Find where the given text appears and provide that cell's center as (X, Y) coordinate. 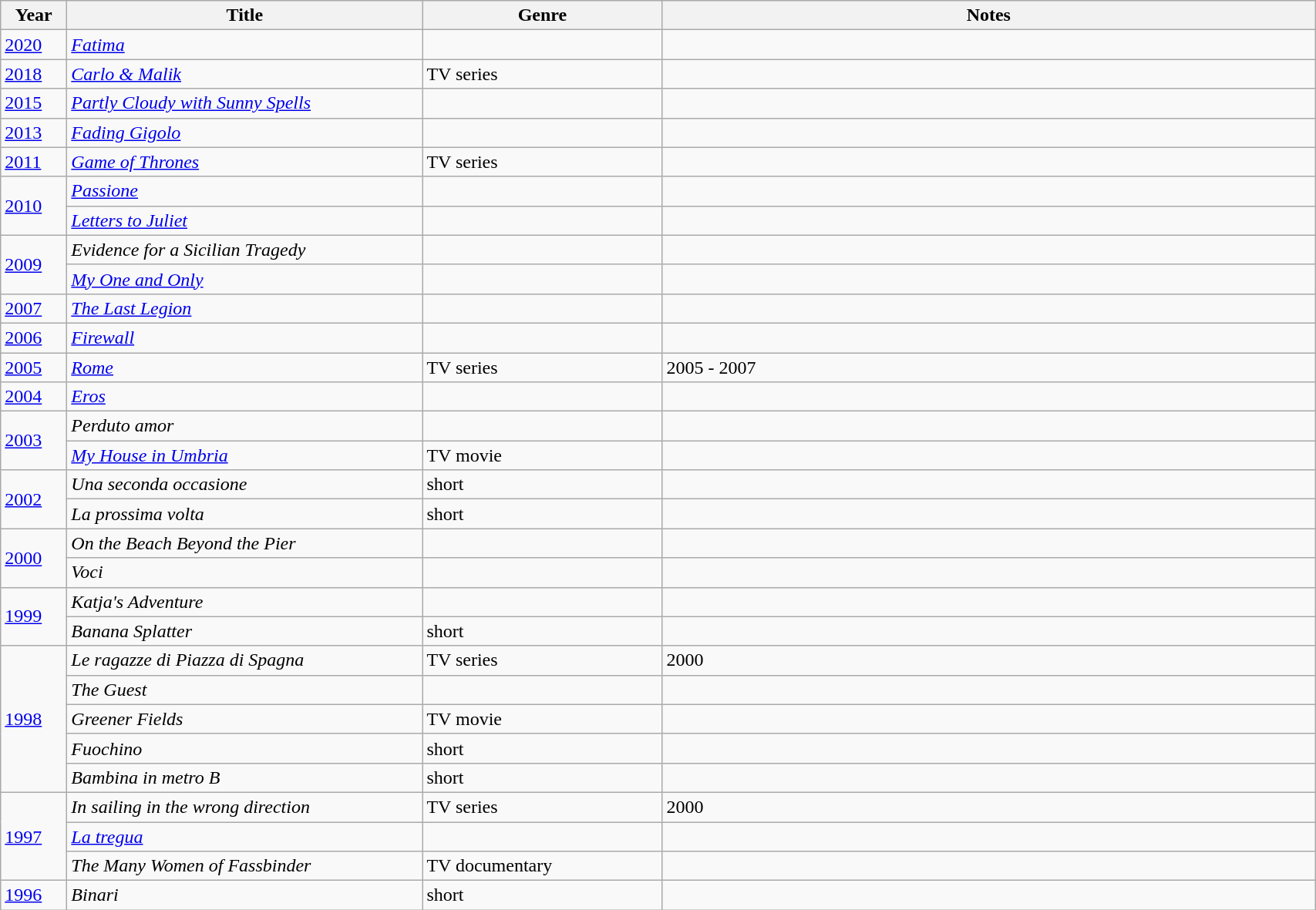
Notes (988, 15)
1999 (34, 616)
2007 (34, 308)
2005 - 2007 (988, 368)
Year (34, 15)
Game of Thrones (245, 162)
The Guest (245, 690)
2006 (34, 337)
Una seconda occasione (245, 485)
Carlo & Malik (245, 74)
Passione (245, 191)
La tregua (245, 836)
Rome (245, 368)
2009 (34, 264)
2003 (34, 441)
2020 (34, 45)
2002 (34, 499)
Bambina in metro B (245, 777)
Letters to Juliet (245, 220)
Le ragazze di Piazza di Spagna (245, 660)
Partly Cloudy with Sunny Spells (245, 103)
1997 (34, 836)
Evidence for a Sicilian Tragedy (245, 250)
Title (245, 15)
The Many Women of Fassbinder (245, 866)
2011 (34, 162)
Banana Splatter (245, 631)
Binari (245, 895)
Greener Fields (245, 719)
2004 (34, 397)
My House in Umbria (245, 455)
Firewall (245, 337)
Katja's Adventure (245, 602)
Fuochino (245, 748)
1996 (34, 895)
2010 (34, 206)
Fading Gigolo (245, 133)
Eros (245, 397)
1998 (34, 719)
Voci (245, 573)
2013 (34, 133)
Genre (543, 15)
My One and Only (245, 279)
2005 (34, 368)
Fatima (245, 45)
On the Beach Beyond the Pier (245, 543)
2015 (34, 103)
Perduto amor (245, 426)
La prossima volta (245, 514)
The Last Legion (245, 308)
TV documentary (543, 866)
2018 (34, 74)
In sailing in the wrong direction (245, 807)
